Extract the (X, Y) coordinate from the center of the cell holding the provided text.  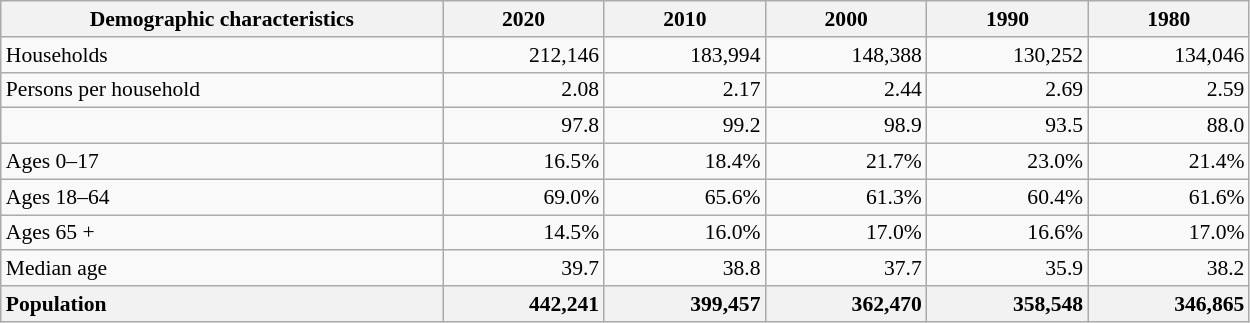
2.59 (1168, 90)
Ages 65 + (222, 233)
61.6% (1168, 197)
93.5 (1008, 126)
88.0 (1168, 126)
16.0% (684, 233)
16.5% (524, 162)
362,470 (846, 304)
60.4% (1008, 197)
14.5% (524, 233)
148,388 (846, 55)
Median age (222, 269)
358,548 (1008, 304)
134,046 (1168, 55)
61.3% (846, 197)
35.9 (1008, 269)
18.4% (684, 162)
Persons per household (222, 90)
Ages 18–64 (222, 197)
99.2 (684, 126)
21.7% (846, 162)
39.7 (524, 269)
65.6% (684, 197)
Ages 0–17 (222, 162)
183,994 (684, 55)
2.44 (846, 90)
Demographic characteristics (222, 19)
399,457 (684, 304)
346,865 (1168, 304)
1980 (1168, 19)
2020 (524, 19)
38.8 (684, 269)
23.0% (1008, 162)
98.9 (846, 126)
130,252 (1008, 55)
37.7 (846, 269)
2000 (846, 19)
Population (222, 304)
1990 (1008, 19)
97.8 (524, 126)
2.08 (524, 90)
2.69 (1008, 90)
212,146 (524, 55)
Households (222, 55)
16.6% (1008, 233)
21.4% (1168, 162)
2.17 (684, 90)
2010 (684, 19)
69.0% (524, 197)
442,241 (524, 304)
38.2 (1168, 269)
